For the text-containing cell, return its midpoint in (X, Y) coordinate format. 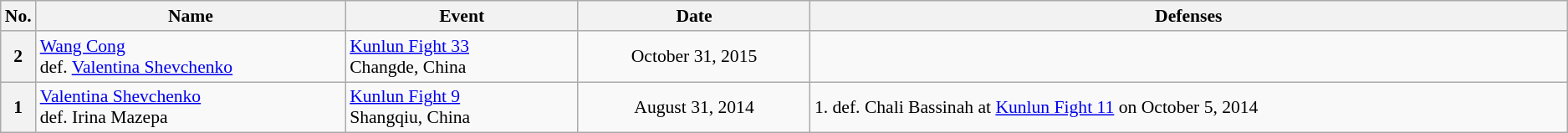
Date (694, 16)
No. (18, 16)
Valentina Shevchenkodef. Irina Mazepa (191, 107)
1 (18, 107)
Kunlun Fight 33Changde, China (462, 57)
August 31, 2014 (694, 107)
1. def. Chali Bassinah at Kunlun Fight 11 on October 5, 2014 (1189, 107)
Name (191, 16)
Event (462, 16)
Kunlun Fight 9Shangqiu, China (462, 107)
2 (18, 57)
October 31, 2015 (694, 57)
Defenses (1189, 16)
Wang Congdef. Valentina Shevchenko (191, 57)
